Provide the (x, y) coordinate of the cell's center where the given text is located.  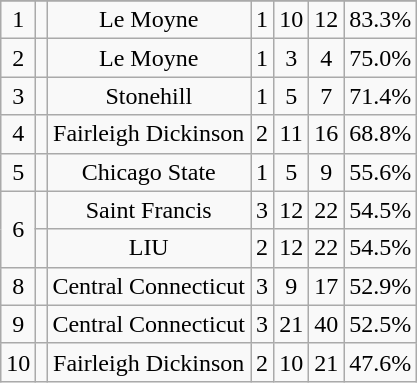
Chicago State (149, 172)
52.9% (380, 286)
11 (292, 134)
52.5% (380, 324)
LIU (149, 248)
68.8% (380, 134)
47.6% (380, 362)
8 (18, 286)
40 (326, 324)
Saint Francis (149, 210)
75.0% (380, 58)
17 (326, 286)
6 (18, 229)
Stonehill (149, 96)
83.3% (380, 20)
16 (326, 134)
55.6% (380, 172)
7 (326, 96)
71.4% (380, 96)
